Return (x, y) of the center of cell containing provided text 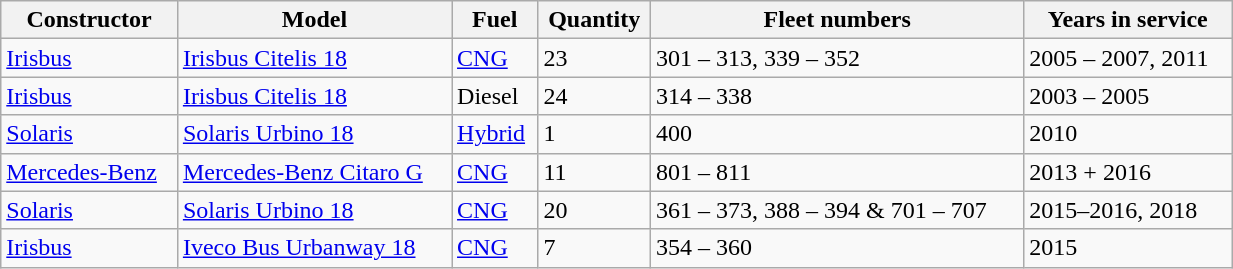
Years in service (1128, 20)
23 (594, 58)
24 (594, 96)
20 (594, 210)
2005 – 2007, 2011 (1128, 58)
400 (836, 134)
2003 – 2005 (1128, 96)
314 – 338 (836, 96)
301 – 313, 339 – 352 (836, 58)
2015 (1128, 248)
Mercedes-Benz Citaro G (314, 172)
Constructor (90, 20)
1 (594, 134)
354 – 360 (836, 248)
2010 (1128, 134)
Fleet numbers (836, 20)
2015–2016, 2018 (1128, 210)
11 (594, 172)
Diesel (495, 96)
361 – 373, 388 – 394 & 701 – 707 (836, 210)
Model (314, 20)
Quantity (594, 20)
Hybrid (495, 134)
Fuel (495, 20)
7 (594, 248)
2013 + 2016 (1128, 172)
801 – 811 (836, 172)
Mercedes-Benz (90, 172)
Iveco Bus Urbanway 18 (314, 248)
